For the text-containing cell, return its midpoint in (X, Y) coordinate format. 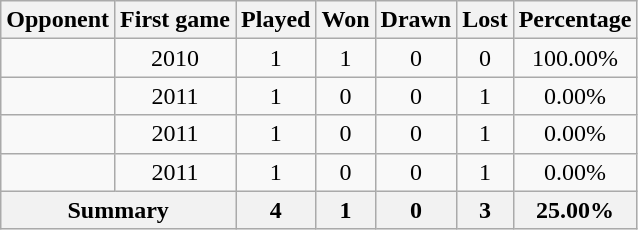
100.00% (575, 58)
Summary (118, 210)
2010 (176, 58)
Drawn (416, 20)
Won (346, 20)
4 (276, 210)
25.00% (575, 210)
Percentage (575, 20)
Lost (485, 20)
Opponent (58, 20)
Played (276, 20)
3 (485, 210)
First game (176, 20)
